Determine the [x, y] coordinate at the center of the cell enclosing the given text.  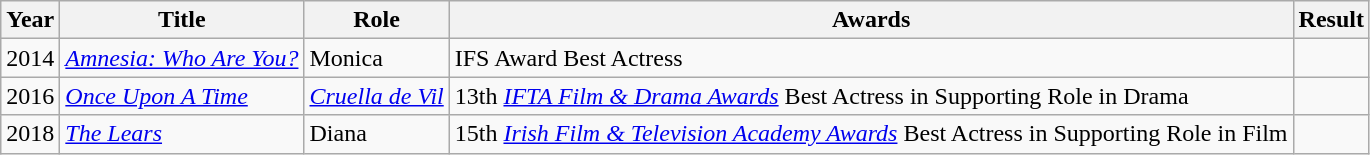
13th IFTA Film & Drama Awards Best Actress in Supporting Role in Drama [871, 96]
Title [182, 20]
The Lears [182, 134]
2014 [30, 58]
Awards [871, 20]
Role [376, 20]
Once Upon A Time [182, 96]
Diana [376, 134]
Year [30, 20]
15th Irish Film & Television Academy Awards Best Actress in Supporting Role in Film [871, 134]
2016 [30, 96]
IFS Award Best Actress [871, 58]
Cruella de Vil [376, 96]
2018 [30, 134]
Result [1331, 20]
Monica [376, 58]
Amnesia: Who Are You? [182, 58]
